Output the (x, y) coordinate of the center of the cell containing the given text.  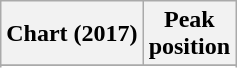
Peak position (189, 34)
Chart (2017) (72, 34)
